Scan for the cell matching the given text and deliver its [X, Y] coordinate at center. 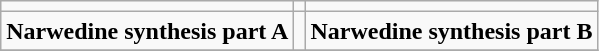
Narwedine synthesis part A [148, 31]
Narwedine synthesis part B [452, 31]
